Search for the cell housing the specified text and yield its (X, Y) center coordinate. 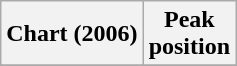
Peakposition (189, 34)
Chart (2006) (72, 34)
